Find where the given text appears and provide that cell's center as [x, y] coordinate. 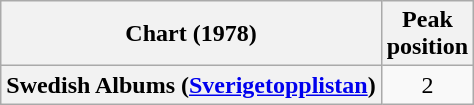
2 [427, 85]
Swedish Albums (Sverigetopplistan) [191, 85]
Chart (1978) [191, 34]
Peakposition [427, 34]
